Pinpoint the cell where the given text exists, returning its (x, y) midpoint coordinate. 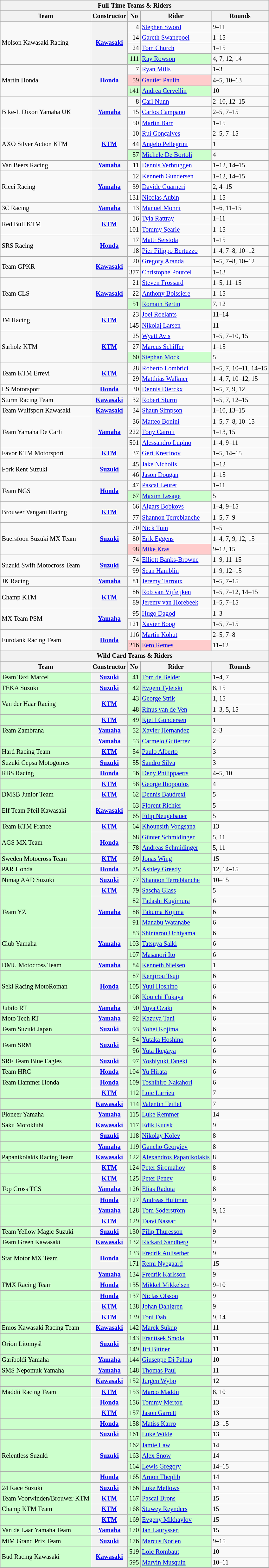
519 (134, 1552)
2–3 (240, 731)
Nimag AAD Suzuki (46, 880)
MX Team PSM (46, 618)
105 (134, 987)
Team Suzuki Japan (46, 1029)
1, 15 (240, 699)
Frantisek Smola (176, 1338)
44 (134, 144)
Florent Richier (176, 805)
Van der Haar Racing (46, 704)
Roberto Lombrici (176, 368)
78 (134, 848)
Yuui Hoshino (176, 987)
139 (134, 1317)
10–15 (240, 880)
Team HRC (46, 1072)
Gregory Aranda (176, 261)
Kjetil Gundersen (176, 720)
Gautier Paulin (176, 80)
Deny Philippaerts (176, 773)
Red Bull KTM (46, 224)
37 (134, 453)
Mike Kras (176, 549)
Team KTM France (46, 827)
1–4, 9–15 (240, 507)
24 (134, 48)
9, 14 (240, 1317)
Saku Motoklubi (46, 1125)
48 (134, 709)
81 (134, 581)
1–4, 7–8, 10–12 (240, 251)
80 (134, 539)
Jonas Wing (176, 859)
Tom Church (176, 48)
Jiri Bittner (176, 1349)
Rickard Sandberg (176, 1242)
9–11 (240, 27)
Andreas Hultman (176, 1200)
1–4, 7, 10–12, 15 (240, 379)
9, 15 (240, 1211)
1–6, 11–15 (240, 208)
57 (134, 155)
9–15 (240, 1541)
AGS MX Team (46, 843)
28 (134, 368)
Luke Wilde (176, 1434)
Jurgen Wybo (176, 1381)
70 (134, 528)
Seki Racing MotoRoman (46, 987)
Xavier Hernandez (176, 731)
Marco Maddii (176, 1392)
114 (134, 1104)
Stephan Mock (176, 357)
2, 4–15 (240, 187)
167 (134, 1498)
158 (134, 1424)
Günter Schmidinger (176, 837)
Champ KTM (46, 597)
Loic Rombaut (176, 1552)
Star Motor MX Team (46, 1258)
Team Green Kawasaki (46, 1242)
Kazuya Tani (176, 1019)
AXO Silver Action KTM (46, 144)
Angelo Pellegrini (176, 144)
Marcus Schiffer (176, 347)
501 (134, 443)
Kenjirou Tsuji (176, 976)
142 (134, 1328)
Ashley Greedy (176, 869)
Jubilo RT (46, 1008)
Ricci Racing (46, 187)
1–5, 7–9 (240, 517)
JM Racing (46, 320)
134 (134, 1274)
Arnon Theplib (176, 1477)
Carlos Campano (176, 112)
Nick Tuin (176, 528)
91 (134, 923)
166 (134, 1488)
36 (134, 421)
Van Beers Racing (46, 165)
Sandro Silva (176, 763)
Tom de Belder (176, 677)
Masanori Ito (176, 955)
112 (134, 1093)
132 (134, 1242)
Luke Mellows (176, 1488)
Manabu Watanabe (176, 923)
PAR Honda (46, 869)
164 (134, 1466)
216 (134, 645)
Yohei Kojima (176, 1029)
157 (134, 1413)
Team Hammer Honda (46, 1083)
1–3, 5, 15 (240, 709)
148 (134, 1370)
Yuta Ikegaya (176, 1051)
86 (134, 592)
121 (134, 624)
Papanikolakis Racing Team (46, 1157)
SRF Team Blue Eagles (46, 1061)
1–13, 15 (240, 432)
Sean Hamblin (176, 571)
Marvin Musquin (176, 1562)
Yutaka Hoshino (176, 1040)
24 Race Suzuki (46, 1488)
Michele De Bortoli (176, 155)
Xavier Boog (176, 624)
74 (134, 560)
Joel Roelants (176, 315)
97 (134, 1061)
46 (134, 475)
Martin Barr (176, 123)
88 (134, 912)
Elliott Banks-Browne (176, 560)
152 (134, 1381)
50 (134, 123)
Sturm Racing Team (46, 400)
Tyla Rattray (176, 219)
Dennis Dierckx (176, 389)
Remi Nyegaard (176, 1264)
55 (134, 763)
Sascha Glass (176, 891)
Fredrik Aulisether (176, 1253)
LS Motorsport (46, 389)
63 (134, 805)
Tom Söderström (176, 1211)
Stuwey Reynders (176, 1509)
52 (134, 731)
92 (134, 1019)
4–5, 10–13 (240, 80)
Loic Larrieu (176, 1093)
84 (134, 965)
99 (134, 571)
Andreas Schmidinger (176, 848)
Team GPKR (46, 267)
Maxim Lesage (176, 496)
90 (134, 1008)
222 (134, 432)
Fork Rent Suzuki (46, 470)
Team Taxi Marcel (46, 677)
Taavi Nassar (176, 1221)
39 (134, 187)
62 (134, 795)
9–12, 15 (240, 549)
Marcus Norlen (176, 1541)
144 (134, 1360)
7, 12 (240, 304)
138 (134, 1306)
118 (134, 1136)
Peter Penev (176, 1179)
176 (134, 1541)
TMX Racing Team (46, 1285)
Thomas Paul (176, 1370)
Andrea Cervellin (176, 91)
122 (134, 1157)
RBS Racing (46, 773)
127 (134, 1200)
Team Yamaha De Carli (46, 432)
Alexandros Papanikolakis (176, 1157)
29 (134, 379)
1–4, 9–11 (240, 443)
Jeremy van Horebeek (176, 603)
Rinus van de Ven (176, 709)
45 (134, 464)
170 (134, 1530)
17 (134, 240)
Team Zambrana (46, 731)
11–14 (240, 315)
Shaun Simpson (176, 411)
Evgeni Tyletski (176, 688)
79 (134, 891)
115 (134, 1115)
Paulo Alberto (176, 752)
Mikkel Mikkelsen (176, 1285)
32 (134, 400)
Khounsith Vongsana (176, 827)
1–10, 13–15 (240, 411)
SRS Racing (46, 245)
Elf Team Pfeil Kawasaki (46, 810)
21 (134, 283)
Carl Nunn (176, 101)
Moto Tech RT (46, 1019)
58 (134, 784)
2–10, 12–15 (240, 101)
156 (134, 1402)
Jan Lauryssen (176, 1530)
JK Racing (46, 581)
117 (134, 1125)
9–10 (240, 1285)
Kenneth Nielsen (176, 965)
Team Voorwinden/Brouwer KTM (46, 1498)
22 (134, 293)
108 (134, 997)
Edik Kuusk (176, 1125)
27 (134, 347)
30 (134, 389)
Valentin Teillet (176, 1104)
128 (134, 1211)
Sweden Motocross Team (46, 859)
14–15 (240, 1466)
1–12 (240, 464)
Pier Filippo Bertuzzo (176, 251)
1–5, 7, 12–15 (240, 400)
126 (134, 1189)
162 (134, 1445)
98 (134, 549)
165 (134, 1477)
42 (134, 688)
Emos Kawasaki Racing Team (46, 1328)
116 (134, 635)
Martin Kohut (176, 635)
Rob van Vijfeijken (176, 592)
Matteo Bonini (176, 421)
125 (134, 1179)
Team YZ (46, 912)
Anthony Boissiere (176, 293)
Team CLS (46, 293)
Pascal Leuret (176, 485)
133 (134, 1253)
Hugo Dagod (176, 613)
34 (134, 411)
Yoshiyuki Taneki (176, 1061)
Matthias Walkner (176, 379)
1–4, 7, 9, 12, 15 (240, 539)
59 (134, 80)
Jeremy Tarroux (176, 581)
Martin Honda (46, 80)
Jamie Law (176, 1445)
Rui Gonçalves (176, 133)
4, 7, 12, 14 (240, 59)
4–5, 10 (240, 773)
8, 15 (240, 688)
Toshihiro Nakahori (176, 1083)
Team Wulfsport Kawasaki (46, 411)
Robert Sturm (176, 400)
64 (134, 827)
1–5, 7–8, 10–15 (240, 421)
Jason Garrett (176, 1413)
Kouichi Fukaya (176, 997)
1–9, 11–15 (240, 560)
Hard Racing Team (46, 752)
TEKA Suzuki (46, 688)
Club Yamaha (46, 944)
Wyatt Avis (176, 336)
163 (134, 1456)
Eero Remes (176, 645)
Fredrik Karlsson (176, 1274)
Johan Dahlgren (176, 1306)
68 (134, 837)
129 (134, 1221)
George Strik (176, 699)
18 (134, 251)
Jason Dougan (176, 475)
56 (134, 773)
96 (134, 1051)
Dennis Baudrexl (176, 795)
DMSB Junior Team (46, 795)
Team KTM Errevi (46, 373)
95 (134, 613)
12, 14–15 (240, 869)
161 (134, 1434)
595 (134, 1562)
168 (134, 1509)
Tony Cairoli (176, 432)
25 (134, 336)
1–9, 12–15 (240, 571)
149 (134, 1349)
67 (134, 496)
94 (134, 1040)
89 (134, 603)
82 (134, 901)
Peter Siromahov (176, 1168)
1–5, 7–12, 14–15 (240, 592)
93 (134, 1029)
Relentless Suzuki (46, 1456)
Manuel Monni (176, 208)
1–5, 11–15 (240, 283)
Full-Time Teams & Riders (135, 5)
Orion Litomyšl (46, 1343)
10–11 (240, 1562)
51 (134, 304)
George Iliopoulos (176, 784)
43 (134, 699)
Steven Frossard (176, 283)
Matiss Karro (176, 1424)
Pioneer Yamaha (46, 1115)
3C Racing (46, 208)
Nikolay Kolev (176, 1136)
1–5, 14–15 (240, 453)
153 (134, 1392)
Wild Card Teams & Riders (135, 656)
69 (134, 859)
Ryan Mills (176, 69)
Bud Racing Kawasaki (46, 1557)
16 (134, 219)
Filip Neugebauer (176, 816)
Pascal Brons (176, 1498)
66 (134, 507)
Champ KTM Team (46, 1509)
Niclas Olsson (176, 1296)
Eurotank Racing Team (46, 640)
Alessandro Lupino (176, 443)
Yu Hirata (176, 1072)
Lewis Gregory (176, 1466)
Suzuki Swift Motocross Team (46, 565)
Yuya Ozaki (176, 1008)
41 (134, 677)
DMU Motocross Team (46, 965)
Giuseppe Di Palma (176, 1360)
1–5, 7–8, 10–12 (240, 261)
Alex Snow (176, 1456)
2 (240, 741)
65 (134, 816)
Nikolaj Larsen (176, 325)
Shintarou Uchiyama (176, 933)
Kenneth Gundersen (176, 176)
8, 10 (240, 1392)
Molson Kawasaki Racing (46, 43)
SMS Nepomuk Yamaha (46, 1370)
103 (134, 944)
145 (134, 325)
101 (134, 229)
87 (134, 976)
131 (134, 197)
Suzuki Cepsa Motogomes (46, 763)
169 (134, 1520)
Matti Seistola (176, 240)
Bike-It Dixon Yamaha UK (46, 112)
Filip Thuresson (176, 1232)
Team Yellow Magic Suzuki (46, 1232)
1–5, 7, 10–11, 14–15 (240, 368)
Romain Bertin (176, 304)
Carmelo Gutierrez (176, 741)
Dennis Verbruggen (176, 165)
MtM Grand Prix Team (46, 1541)
Davide Guarneri (176, 187)
130 (134, 1232)
Evgeny Mikhaylov (176, 1520)
Gareth Swanepoel (176, 37)
141 (134, 91)
Gancho Georgiev (176, 1147)
53 (134, 741)
Stephen Sword (176, 27)
2–5, 7–8 (240, 635)
20 (134, 261)
Nicolas Aubin (176, 197)
1–5, 7, 9, 12 (240, 389)
Toni Dahl (176, 1317)
47 (134, 485)
11–12 (240, 645)
Top Cross TCS (46, 1189)
Aigars Bobkovs (176, 507)
13–15 (240, 1424)
Tommy Merton (176, 1402)
135 (134, 1285)
Tatsuya Saiki (176, 944)
83 (134, 933)
Team NGS (46, 490)
54 (134, 752)
Buersfoon Suzuki MX Team (46, 539)
49 (134, 720)
Takuma Kojima (176, 912)
Sarholz KTM (46, 347)
171 (134, 1264)
107 (134, 955)
111 (134, 59)
60 (134, 357)
Tadashi Kugimura (176, 901)
75 (134, 869)
Marek Sukup (176, 1328)
Erik Eggens (176, 539)
Favor KTM Motorsport (46, 453)
Van de Laar Yamaha Team (46, 1530)
Elias Raduta (176, 1189)
Tommy Searle (176, 229)
1–5, 7–10, 15 (240, 336)
Brouwer Vangani Racing (46, 512)
Christophe Pourcel (176, 272)
137 (134, 1296)
377 (134, 272)
Ray Rowson (176, 59)
143 (134, 1338)
Jake Nicholls (176, 464)
124 (134, 1168)
1–5 (240, 528)
1–4, 7 (240, 677)
Maddii Racing Team (46, 1392)
Gariboldi Yamaha (46, 1360)
Team SRM (46, 1045)
119 (134, 1147)
1–13 (240, 272)
23 (134, 315)
Gert Krestinov (176, 453)
Luke Remmer (176, 1115)
109 (134, 1083)
104 (134, 1072)
